For the text-containing cell, return its midpoint in [x, y] coordinate format. 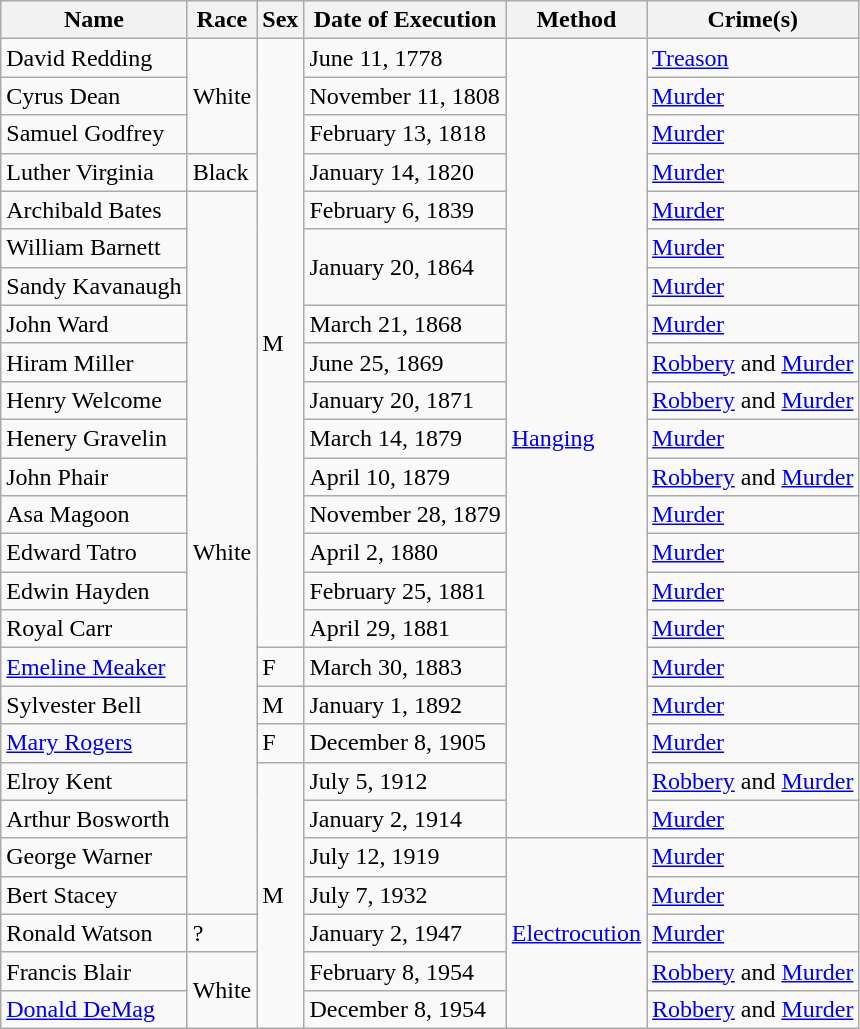
November 11, 1808 [405, 96]
Sylvester Bell [94, 705]
January 1, 1892 [405, 705]
John Ward [94, 324]
Archibald Bates [94, 210]
March 21, 1868 [405, 324]
July 12, 1919 [405, 857]
Cyrus Dean [94, 96]
Francis Blair [94, 971]
Sandy Kavanaugh [94, 286]
January 20, 1864 [405, 267]
Edwin Hayden [94, 591]
Luther Virginia [94, 172]
John Phair [94, 477]
Black [222, 172]
December 8, 1954 [405, 1009]
January 20, 1871 [405, 400]
Crime(s) [753, 20]
Race [222, 20]
November 28, 1879 [405, 515]
Ronald Watson [94, 933]
Edward Tatro [94, 553]
March 30, 1883 [405, 667]
Emeline Meaker [94, 667]
Sex [280, 20]
February 25, 1881 [405, 591]
February 13, 1818 [405, 134]
Treason [753, 58]
Hanging [576, 438]
Samuel Godfrey [94, 134]
March 14, 1879 [405, 438]
Bert Stacey [94, 895]
Method [576, 20]
Electrocution [576, 933]
? [222, 933]
Henery Gravelin [94, 438]
December 8, 1905 [405, 743]
July 5, 1912 [405, 781]
George Warner [94, 857]
February 8, 1954 [405, 971]
William Barnett [94, 248]
Hiram Miller [94, 362]
January 14, 1820 [405, 172]
David Redding [94, 58]
Mary Rogers [94, 743]
Elroy Kent [94, 781]
June 25, 1869 [405, 362]
Name [94, 20]
Royal Carr [94, 629]
Arthur Bosworth [94, 819]
February 6, 1839 [405, 210]
April 2, 1880 [405, 553]
January 2, 1947 [405, 933]
April 10, 1879 [405, 477]
July 7, 1932 [405, 895]
Date of Execution [405, 20]
June 11, 1778 [405, 58]
April 29, 1881 [405, 629]
Asa Magoon [94, 515]
Donald DeMag [94, 1009]
January 2, 1914 [405, 819]
Henry Welcome [94, 400]
